Capture the cell that displays the provided text and extract its (x, y) central coordinate. 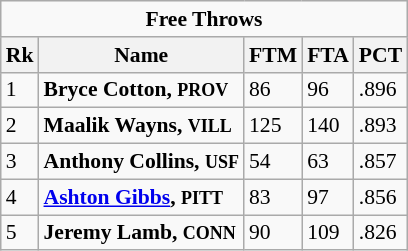
Anthony Collins, USF (141, 162)
97 (328, 197)
Maalik Wayns, VILL (141, 126)
FTA (328, 55)
Name (141, 55)
Free Throws (204, 19)
54 (273, 162)
140 (328, 126)
FTM (273, 55)
83 (273, 197)
Rk (20, 55)
PCT (380, 55)
90 (273, 233)
.896 (380, 90)
109 (328, 233)
Ashton Gibbs, PITT (141, 197)
Bryce Cotton, PROV (141, 90)
96 (328, 90)
2 (20, 126)
63 (328, 162)
125 (273, 126)
.893 (380, 126)
5 (20, 233)
Jeremy Lamb, CONN (141, 233)
4 (20, 197)
.856 (380, 197)
1 (20, 90)
.857 (380, 162)
.826 (380, 233)
3 (20, 162)
86 (273, 90)
